Determine the (X, Y) coordinate at the center of the cell enclosing the given text.  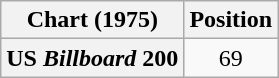
69 (231, 58)
US Billboard 200 (92, 58)
Position (231, 20)
Chart (1975) (92, 20)
